Detect which cell encompasses the target text, then output its [X, Y] center coordinate. 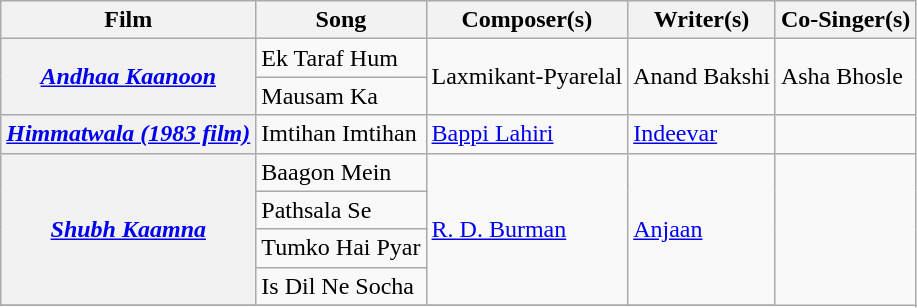
Bappi Lahiri [527, 134]
Composer(s) [527, 20]
Laxmikant-Pyarelal [527, 77]
Asha Bhosle [845, 77]
Anjaan [702, 229]
Indeevar [702, 134]
Shubh Kaamna [128, 229]
Imtihan Imtihan [341, 134]
Writer(s) [702, 20]
Film [128, 20]
Andhaa Kaanoon [128, 77]
Tumko Hai Pyar [341, 248]
Mausam Ka [341, 96]
R. D. Burman [527, 229]
Pathsala Se [341, 210]
Ek Taraf Hum [341, 58]
Baagon Mein [341, 172]
Song [341, 20]
Co-Singer(s) [845, 20]
Is Dil Ne Socha [341, 286]
Anand Bakshi [702, 77]
Himmatwala (1983 film) [128, 134]
